From the cell containing the given text, extract its center point as [X, Y] coordinate. 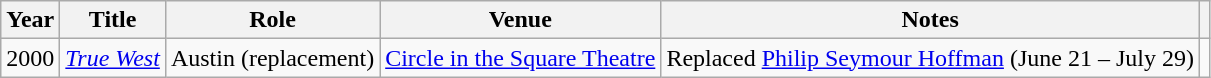
Title [113, 20]
Year [30, 20]
Austin (replacement) [272, 58]
Role [272, 20]
Replaced Philip Seymour Hoffman (June 21 – July 29) [930, 58]
Circle in the Square Theatre [520, 58]
True West [113, 58]
Venue [520, 20]
Notes [930, 20]
2000 [30, 58]
